Output the (X, Y) coordinate of the center of the cell containing the given text.  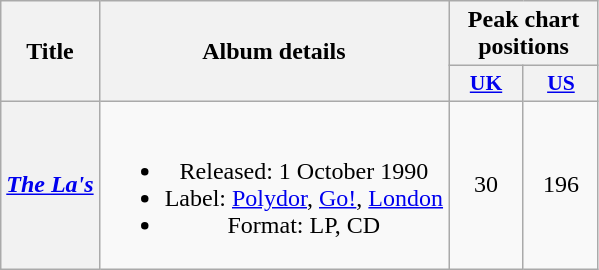
Album details (274, 52)
30 (486, 184)
The La's (50, 184)
US (560, 84)
UK (486, 84)
Title (50, 52)
Released: 1 October 1990Label: Polydor, Go!, LondonFormat: LP, CD (274, 184)
Peak chart positions (524, 34)
196 (560, 184)
